Locate the cell with the specified text and output its (x, y) center coordinate. 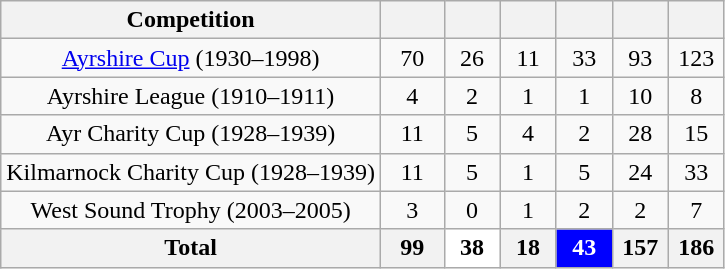
18 (528, 248)
28 (640, 134)
26 (472, 58)
Ayrshire Cup (1930–1998) (191, 58)
Ayrshire League (1910–1911) (191, 96)
43 (584, 248)
8 (696, 96)
3 (412, 210)
7 (696, 210)
24 (640, 172)
99 (412, 248)
0 (472, 210)
38 (472, 248)
157 (640, 248)
15 (696, 134)
Ayr Charity Cup (1928–1939) (191, 134)
10 (640, 96)
Kilmarnock Charity Cup (1928–1939) (191, 172)
93 (640, 58)
123 (696, 58)
70 (412, 58)
Total (191, 248)
186 (696, 248)
West Sound Trophy (2003–2005) (191, 210)
Competition (191, 20)
